Identify which cell holds the provided text, then report its (x, y) central coordinate. 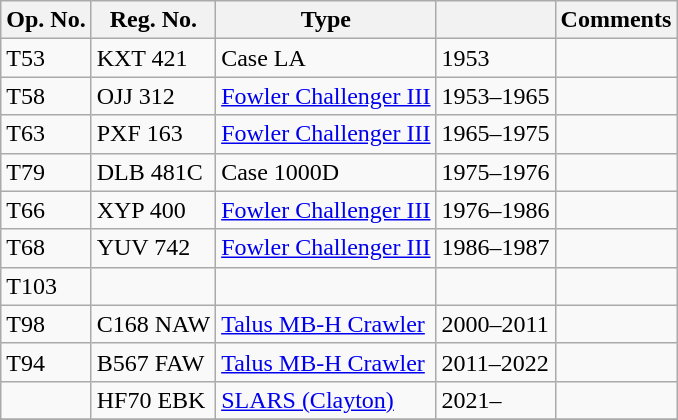
OJJ 312 (153, 96)
1986–1987 (496, 248)
T98 (46, 324)
SLARS (Clayton) (326, 400)
Op. No. (46, 20)
T66 (46, 210)
Case 1000D (326, 172)
T103 (46, 286)
Type (326, 20)
2011–2022 (496, 362)
DLB 481C (153, 172)
T94 (46, 362)
2000–2011 (496, 324)
1976–1986 (496, 210)
T58 (46, 96)
2021– (496, 400)
Case LA (326, 58)
KXT 421 (153, 58)
Reg. No. (153, 20)
1975–1976 (496, 172)
B567 FAW (153, 362)
1953 (496, 58)
YUV 742 (153, 248)
T63 (46, 134)
T79 (46, 172)
HF70 EBK (153, 400)
PXF 163 (153, 134)
XYP 400 (153, 210)
Comments (616, 20)
1953–1965 (496, 96)
1965–1975 (496, 134)
T53 (46, 58)
C168 NAW (153, 324)
T68 (46, 248)
